Search for the cell housing the specified text and yield its (x, y) center coordinate. 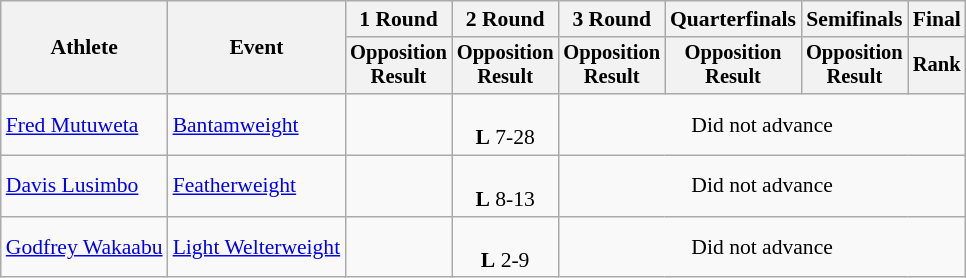
Final (937, 19)
Bantamweight (257, 124)
Fred Mutuweta (84, 124)
Godfrey Wakaabu (84, 248)
Quarterfinals (733, 19)
Athlete (84, 48)
Featherweight (257, 186)
L 7-28 (506, 124)
Rank (937, 66)
Davis Lusimbo (84, 186)
2 Round (506, 19)
Semifinals (854, 19)
L 2-9 (506, 248)
Light Welterweight (257, 248)
3 Round (612, 19)
Event (257, 48)
1 Round (398, 19)
L 8-13 (506, 186)
